Extract the [X, Y] coordinate from the center of the cell holding the provided text.  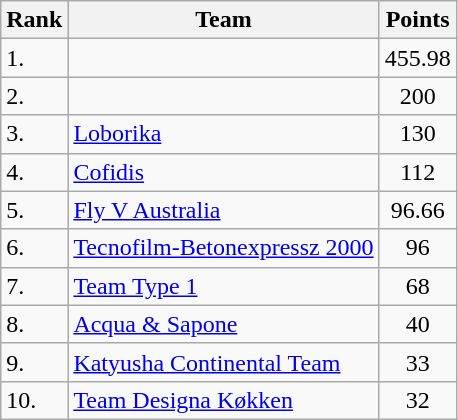
7. [34, 286]
3. [34, 134]
112 [418, 172]
96.66 [418, 210]
Fly V Australia [224, 210]
Cofidis [224, 172]
96 [418, 248]
Tecnofilm-Betonexpressz 2000 [224, 248]
Team Type 1 [224, 286]
Acqua & Sapone [224, 324]
130 [418, 134]
5. [34, 210]
Team Designa Køkken [224, 400]
455.98 [418, 58]
200 [418, 96]
2. [34, 96]
9. [34, 362]
4. [34, 172]
33 [418, 362]
32 [418, 400]
Team [224, 20]
Katyusha Continental Team [224, 362]
68 [418, 286]
6. [34, 248]
8. [34, 324]
Loborika [224, 134]
1. [34, 58]
40 [418, 324]
Rank [34, 20]
10. [34, 400]
Points [418, 20]
